Scan for the cell matching the given text and deliver its [x, y] coordinate at center. 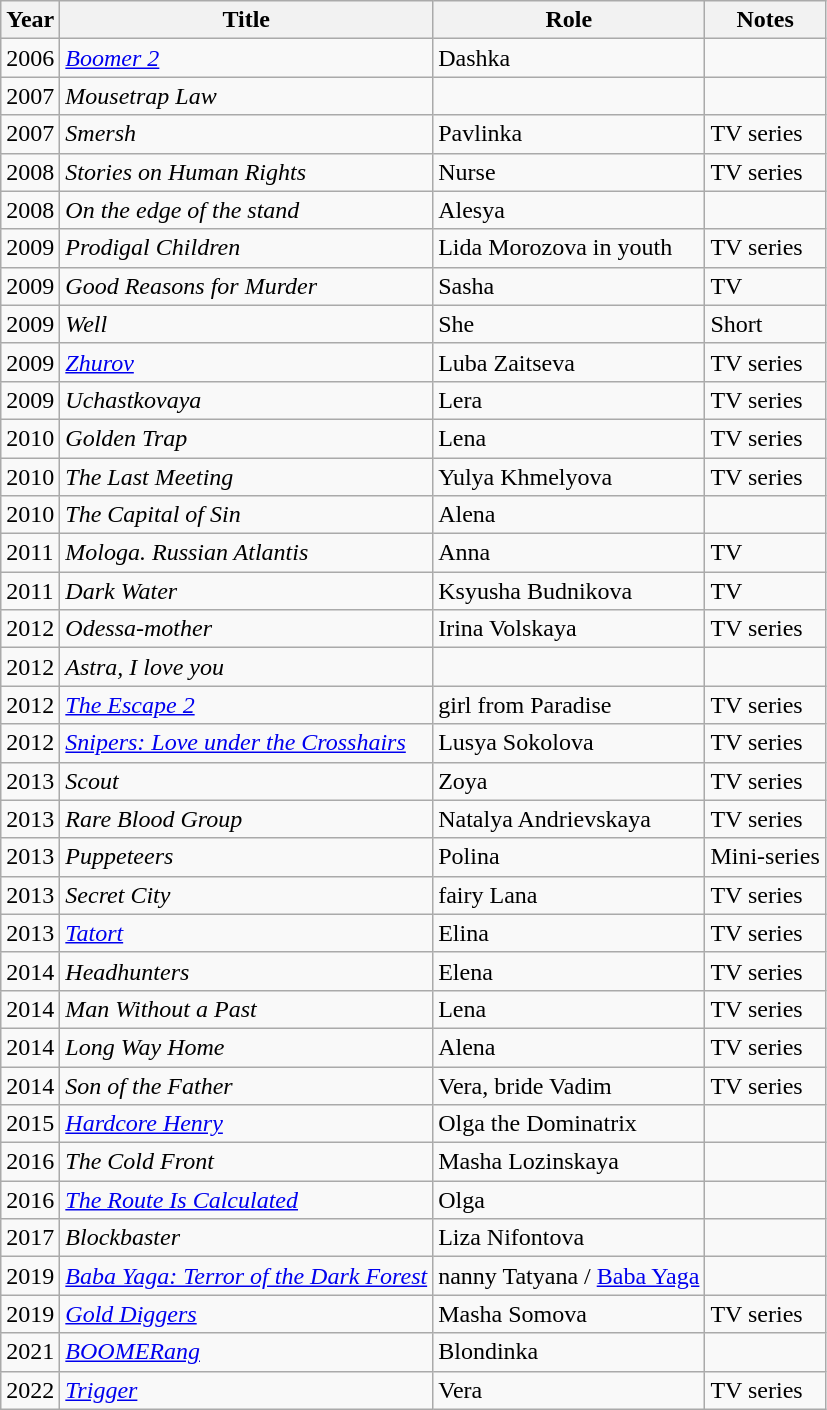
Zoya [569, 781]
Notes [765, 20]
2021 [30, 1352]
Vera [569, 1390]
Olga the Dominatrix [569, 1124]
Nurse [569, 172]
Ksyusha Budnikova [569, 591]
Smersh [246, 134]
Polina [569, 857]
Hardcore Henry [246, 1124]
On the edge of the stand [246, 210]
Tatort [246, 933]
Mini-series [765, 857]
The Last Meeting [246, 477]
Year [30, 20]
Blockbaster [246, 1238]
Luba Zaitseva [569, 362]
Zhurov [246, 362]
Short [765, 324]
Astra, I love you [246, 667]
Alesya [569, 210]
Puppeteers [246, 857]
Olga [569, 1200]
Masha Lozinskaya [569, 1162]
Elena [569, 971]
Dark Water [246, 591]
The Cold Front [246, 1162]
Golden Trap [246, 438]
Yulya Khmelyova [569, 477]
Long Way Home [246, 1047]
She [569, 324]
Dashka [569, 58]
2006 [30, 58]
Mousetrap Law [246, 96]
Well [246, 324]
Good Reasons for Murder [246, 286]
BOOMERang [246, 1352]
Anna [569, 553]
Vera, bride Vadim [569, 1085]
girl from Paradise [569, 705]
2017 [30, 1238]
Natalya Andrievskaya [569, 819]
Elina [569, 933]
The Route Is Calculated [246, 1200]
fairy Lana [569, 895]
Odessa-mother [246, 629]
Blondinka [569, 1352]
Rare Blood Group [246, 819]
Sasha [569, 286]
Snipers: Love under the Crosshairs [246, 743]
Role [569, 20]
2015 [30, 1124]
Man Without a Past [246, 1009]
Scout [246, 781]
Lera [569, 400]
nanny Tatyana / Baba Yaga [569, 1276]
Masha Somova [569, 1314]
Stories on Human Rights [246, 172]
Gold Diggers [246, 1314]
Boomer 2 [246, 58]
Baba Yaga: Terror of the Dark Forest [246, 1276]
Lida Morozova in youth [569, 248]
The Capital of Sin [246, 515]
Prodigal Children [246, 248]
Mologa. Russian Atlantis [246, 553]
Liza Nifontova [569, 1238]
2022 [30, 1390]
Uchastkovaya [246, 400]
Title [246, 20]
Irina Volskaya [569, 629]
Trigger [246, 1390]
Headhunters [246, 971]
The Escape 2 [246, 705]
Son of the Father [246, 1085]
Secret City [246, 895]
Lusya Sokolova [569, 743]
Pavlinka [569, 134]
